Identify which cell holds the provided text, then report its [X, Y] central coordinate. 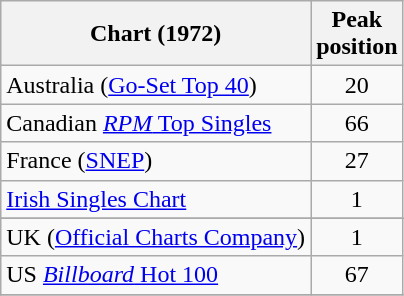
27 [357, 161]
Canadian RPM Top Singles [156, 123]
France (SNEP) [156, 161]
Irish Singles Chart [156, 199]
US Billboard Hot 100 [156, 275]
UK (Official Charts Company) [156, 237]
Peakposition [357, 34]
66 [357, 123]
Australia (Go-Set Top 40) [156, 85]
20 [357, 85]
67 [357, 275]
Chart (1972) [156, 34]
